Capture the cell that displays the provided text and extract its [x, y] central coordinate. 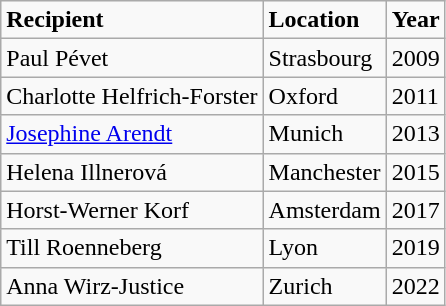
2022 [416, 286]
Year [416, 20]
2013 [416, 134]
2015 [416, 172]
Oxford [324, 96]
Strasbourg [324, 58]
Amsterdam [324, 210]
Josephine Arendt [132, 134]
Helena Illnerová [132, 172]
2009 [416, 58]
2019 [416, 248]
Location [324, 20]
2011 [416, 96]
Manchester [324, 172]
Horst-Werner Korf [132, 210]
Lyon [324, 248]
Zurich [324, 286]
Paul Pévet [132, 58]
Munich [324, 134]
Recipient [132, 20]
2017 [416, 210]
Anna Wirz-Justice [132, 286]
Charlotte Helfrich-Forster [132, 96]
Till Roenneberg [132, 248]
